For the text-containing cell, return its midpoint in [x, y] coordinate format. 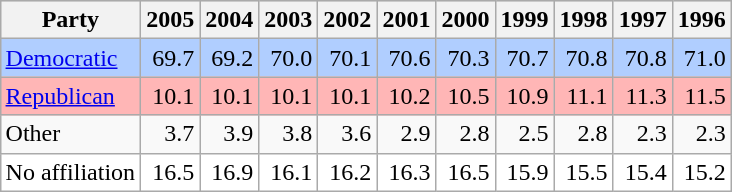
11.5 [702, 96]
2.5 [524, 134]
1997 [642, 20]
1999 [524, 20]
2000 [466, 20]
11.1 [584, 96]
70.6 [406, 58]
Republican [70, 96]
1998 [584, 20]
16.1 [288, 172]
2004 [230, 20]
2.9 [406, 134]
Democratic [70, 58]
3.9 [230, 134]
70.3 [466, 58]
15.2 [702, 172]
3.7 [170, 134]
70.1 [348, 58]
10.5 [466, 96]
2001 [406, 20]
2002 [348, 20]
10.9 [524, 96]
3.8 [288, 134]
2005 [170, 20]
2003 [288, 20]
Party [70, 20]
16.9 [230, 172]
No affiliation [70, 172]
15.9 [524, 172]
15.5 [584, 172]
3.6 [348, 134]
1996 [702, 20]
16.3 [406, 172]
16.2 [348, 172]
11.3 [642, 96]
71.0 [702, 58]
Other [70, 134]
70.0 [288, 58]
70.7 [524, 58]
15.4 [642, 172]
10.2 [406, 96]
69.2 [230, 58]
69.7 [170, 58]
